Scan for the cell matching the given text and deliver its [X, Y] coordinate at center. 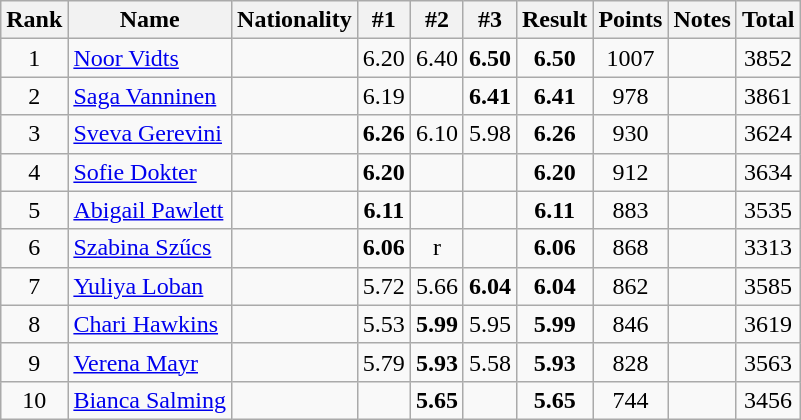
3563 [768, 362]
4 [34, 172]
#3 [490, 20]
3535 [768, 210]
868 [630, 248]
6 [34, 248]
Notes [702, 20]
2 [34, 96]
846 [630, 324]
5.79 [384, 362]
6.19 [384, 96]
Points [630, 20]
Sveva Gerevini [150, 134]
Verena Mayr [150, 362]
6.10 [436, 134]
5.58 [490, 362]
3624 [768, 134]
Rank [34, 20]
5.66 [436, 286]
Nationality [295, 20]
1 [34, 58]
5 [34, 210]
3585 [768, 286]
3861 [768, 96]
8 [34, 324]
Saga Vanninen [150, 96]
3634 [768, 172]
6.40 [436, 58]
3313 [768, 248]
930 [630, 134]
Result [554, 20]
Bianca Salming [150, 400]
7 [34, 286]
Chari Hawkins [150, 324]
5.72 [384, 286]
883 [630, 210]
828 [630, 362]
912 [630, 172]
5.98 [490, 134]
#2 [436, 20]
3456 [768, 400]
r [436, 248]
10 [34, 400]
1007 [630, 58]
#1 [384, 20]
3619 [768, 324]
Szabina Szűcs [150, 248]
3 [34, 134]
978 [630, 96]
Total [768, 20]
744 [630, 400]
Sofie Dokter [150, 172]
Noor Vidts [150, 58]
9 [34, 362]
862 [630, 286]
Abigail Pawlett [150, 210]
Name [150, 20]
Yuliya Loban [150, 286]
5.53 [384, 324]
5.95 [490, 324]
3852 [768, 58]
